Identify which cell holds the provided text, then report its [X, Y] central coordinate. 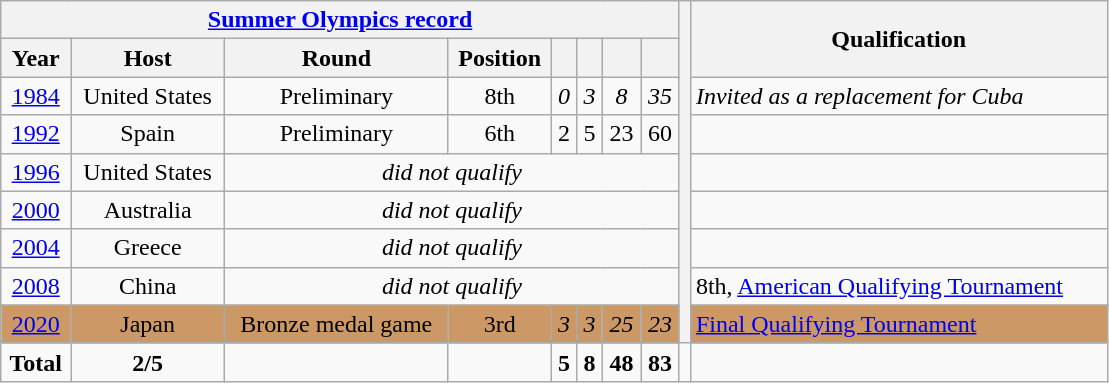
2020 [36, 324]
1996 [36, 172]
83 [660, 362]
Final Qualifying Tournament [898, 324]
Host [148, 58]
8th [500, 96]
6th [500, 134]
0 [564, 96]
Total [36, 362]
2008 [36, 286]
2004 [36, 248]
35 [660, 96]
Japan [148, 324]
Year [36, 58]
Summer Olympics record [340, 20]
Bronze medal game [337, 324]
2000 [36, 210]
1984 [36, 96]
1992 [36, 134]
2 [564, 134]
Round [337, 58]
25 [622, 324]
8th, American Qualifying Tournament [898, 286]
Greece [148, 248]
Australia [148, 210]
2/5 [148, 362]
China [148, 286]
48 [622, 362]
Qualification [898, 39]
Invited as a replacement for Cuba [898, 96]
Position [500, 58]
3rd [500, 324]
Spain [148, 134]
60 [660, 134]
